Extract the (X, Y) coordinate from the center of the cell holding the provided text.  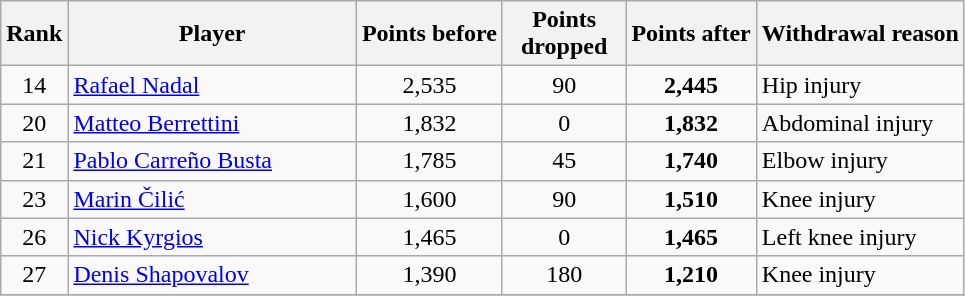
1,210 (691, 275)
Rank (34, 34)
Rafael Nadal (212, 85)
2,535 (429, 85)
21 (34, 161)
1,510 (691, 199)
2,445 (691, 85)
Withdrawal reason (860, 34)
Hip injury (860, 85)
1,390 (429, 275)
27 (34, 275)
23 (34, 199)
Marin Čilić (212, 199)
Abdominal injury (860, 123)
Denis Shapovalov (212, 275)
20 (34, 123)
1,600 (429, 199)
1,785 (429, 161)
Points before (429, 34)
180 (564, 275)
Nick Kyrgios (212, 237)
Player (212, 34)
14 (34, 85)
Points after (691, 34)
Matteo Berrettini (212, 123)
26 (34, 237)
Left knee injury (860, 237)
45 (564, 161)
Pablo Carreño Busta (212, 161)
1,740 (691, 161)
Points dropped (564, 34)
Elbow injury (860, 161)
